Find where the given text appears and provide that cell's center as (X, Y) coordinate. 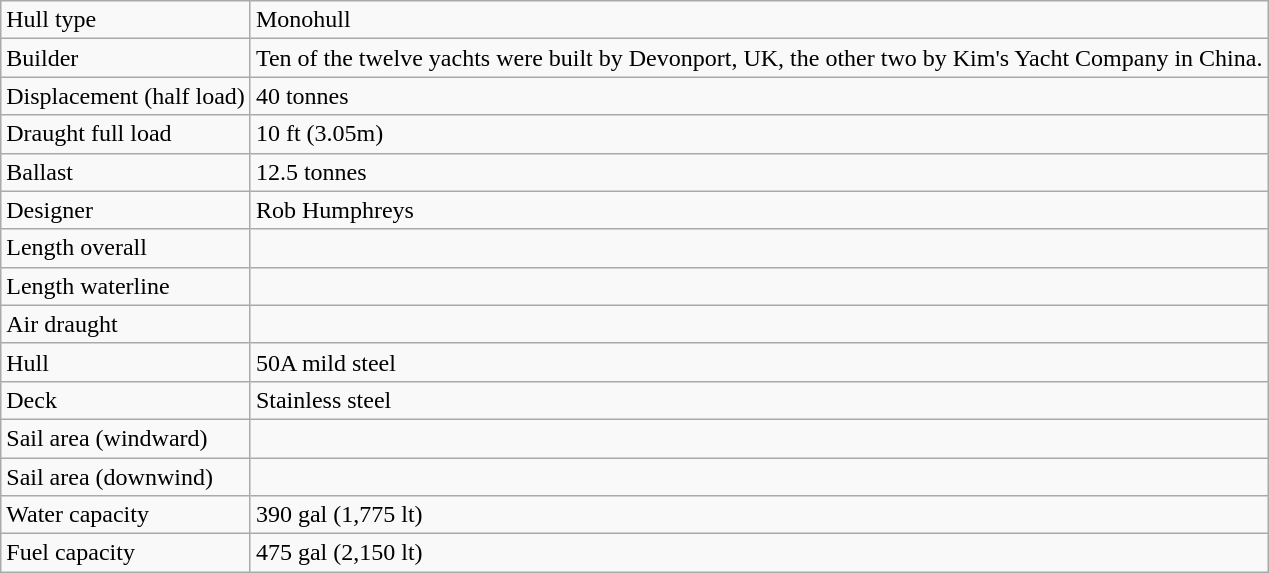
Builder (126, 58)
Ten of the twelve yachts were built by Devonport, UK, the other two by Kim's Yacht Company in China. (759, 58)
Air draught (126, 324)
Length overall (126, 248)
Length waterline (126, 286)
475 gal (2,150 lt) (759, 553)
Monohull (759, 20)
390 gal (1,775 lt) (759, 515)
Draught full load (126, 134)
Sail area (downwind) (126, 477)
Ballast (126, 172)
12.5 tonnes (759, 172)
Rob Humphreys (759, 210)
50A mild steel (759, 362)
10 ft (3.05m) (759, 134)
Fuel capacity (126, 553)
Sail area (windward) (126, 438)
Displacement (half load) (126, 96)
Water capacity (126, 515)
Hull type (126, 20)
Designer (126, 210)
Stainless steel (759, 400)
40 tonnes (759, 96)
Deck (126, 400)
Hull (126, 362)
